Find where the given text appears and provide that cell's center as [X, Y] coordinate. 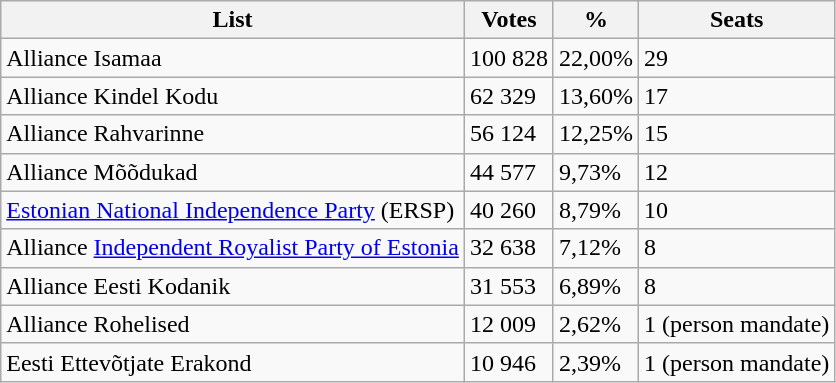
6,89% [596, 286]
2,39% [596, 362]
12 [737, 172]
9,73% [596, 172]
Seats [737, 20]
7,12% [596, 248]
Alliance Mõõdukad [233, 172]
Alliance Isamaa [233, 58]
Alliance Rohelised [233, 324]
44 577 [508, 172]
Estonian National Independence Party (ERSP) [233, 210]
13,60% [596, 96]
Alliance Eesti Kodanik [233, 286]
22,00% [596, 58]
12 009 [508, 324]
Eesti Ettevõtjate Erakond [233, 362]
62 329 [508, 96]
% [596, 20]
12,25% [596, 134]
56 124 [508, 134]
10 [737, 210]
32 638 [508, 248]
2,62% [596, 324]
Alliance Rahvarinne [233, 134]
15 [737, 134]
31 553 [508, 286]
29 [737, 58]
17 [737, 96]
Alliance Independent Royalist Party of Estonia [233, 248]
Votes [508, 20]
8,79% [596, 210]
100 828 [508, 58]
40 260 [508, 210]
List [233, 20]
10 946 [508, 362]
Alliance Kindel Kodu [233, 96]
